Return (X, Y) of the center of cell containing provided text 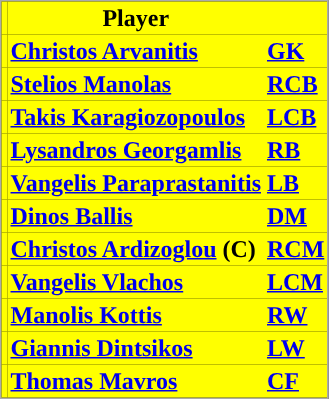
Player (136, 18)
LW (296, 348)
CF (296, 380)
Manolis Kottis (136, 314)
LB (296, 182)
RB (296, 150)
GK (296, 50)
DM (296, 216)
Christos Arvanitis (136, 50)
Christos Ardizoglou (C) (136, 248)
RW (296, 314)
Vangelis Paraprastanitis (136, 182)
RCM (296, 248)
Giannis Dintsikos (136, 348)
Takis Karagiozopoulos (136, 116)
Stelios Manolas (136, 84)
Dinos Ballis (136, 216)
LCB (296, 116)
RCB (296, 84)
Thomas Mavros (136, 380)
Vangelis Vlachos (136, 282)
Lysandros Georgamlis (136, 150)
LCM (296, 282)
